For the text-containing cell, return its midpoint in [X, Y] coordinate format. 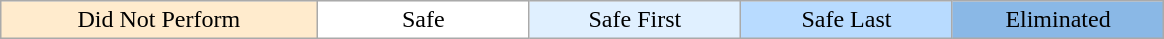
Did Not Perform [158, 20]
Safe [424, 20]
Eliminated [1058, 20]
Safe First [635, 20]
Safe Last [847, 20]
